Detect which cell encompasses the target text, then output its (x, y) center coordinate. 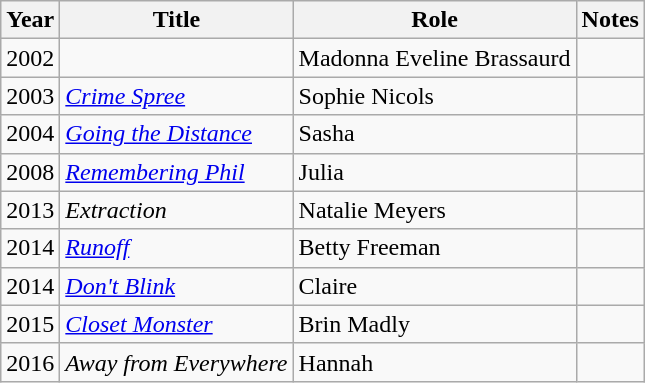
2016 (30, 362)
2002 (30, 58)
Brin Madly (434, 324)
Don't Blink (176, 286)
Year (30, 20)
Crime Spree (176, 96)
2003 (30, 96)
Natalie Meyers (434, 210)
Runoff (176, 248)
Notes (610, 20)
Sasha (434, 134)
Extraction (176, 210)
Madonna Eveline Brassaurd (434, 58)
Hannah (434, 362)
Remembering Phil (176, 172)
Betty Freeman (434, 248)
Claire (434, 286)
Title (176, 20)
Sophie Nicols (434, 96)
2015 (30, 324)
2013 (30, 210)
Away from Everywhere (176, 362)
2004 (30, 134)
Going the Distance (176, 134)
Closet Monster (176, 324)
Role (434, 20)
2008 (30, 172)
Julia (434, 172)
